Return (X, Y) of the center of cell containing provided text 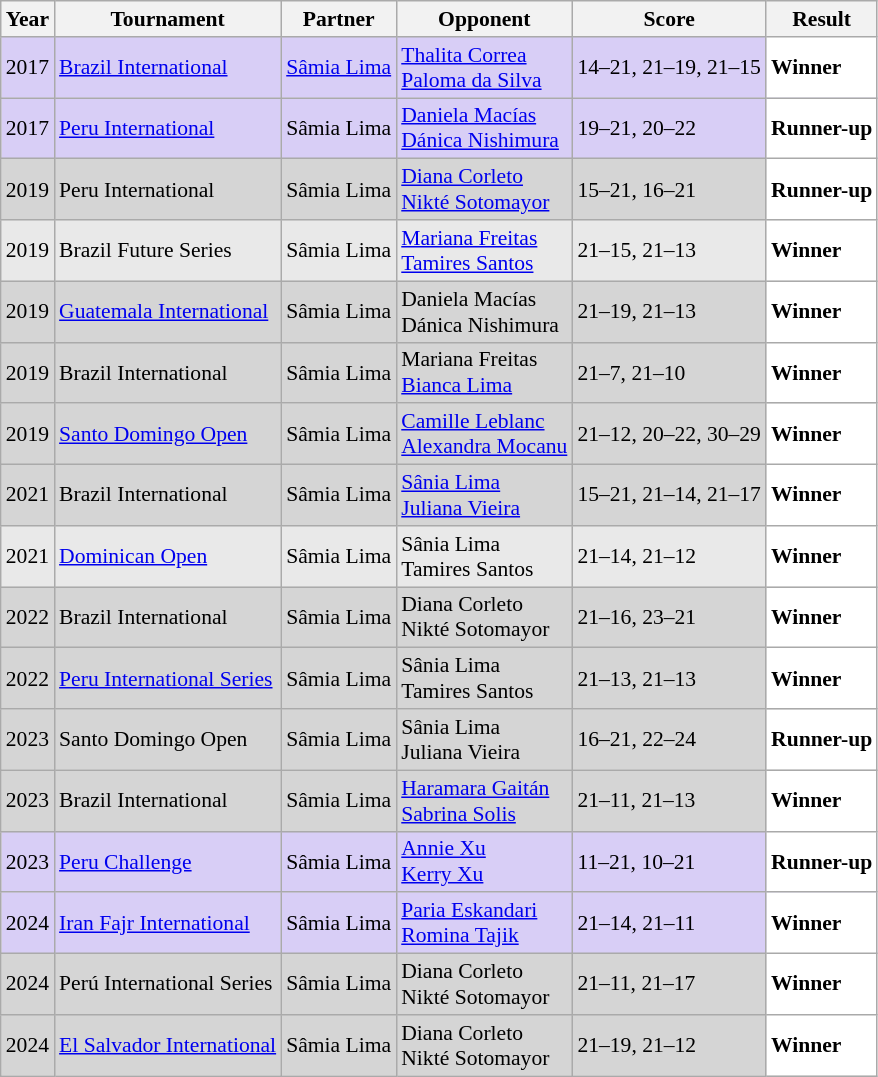
Result (822, 19)
Annie Xu Kerry Xu (484, 862)
Year (28, 19)
14–21, 21–19, 21–15 (669, 68)
Iran Fajr International (168, 924)
Peru International Series (168, 678)
Tournament (168, 19)
Camille Leblanc Alexandra Mocanu (484, 434)
21–16, 23–21 (669, 618)
Score (669, 19)
21–14, 21–11 (669, 924)
21–7, 21–10 (669, 372)
11–21, 10–21 (669, 862)
Opponent (484, 19)
21–15, 21–13 (669, 250)
Partner (338, 19)
Peru Challenge (168, 862)
21–13, 21–13 (669, 678)
19–21, 20–22 (669, 128)
Mariana Freitas Bianca Lima (484, 372)
El Salvador International (168, 1046)
21–14, 21–12 (669, 556)
Brazil Future Series (168, 250)
Dominican Open (168, 556)
Thalita Correa Paloma da Silva (484, 68)
Guatemala International (168, 312)
15–21, 21–14, 21–17 (669, 496)
21–11, 21–13 (669, 800)
21–11, 21–17 (669, 984)
21–19, 21–12 (669, 1046)
16–21, 22–24 (669, 740)
Mariana Freitas Tamires Santos (484, 250)
21–12, 20–22, 30–29 (669, 434)
15–21, 16–21 (669, 190)
21–19, 21–13 (669, 312)
Paria Eskandari Romina Tajik (484, 924)
Perú International Series (168, 984)
Haramara Gaitán Sabrina Solis (484, 800)
